Pinpoint the cell where the given text exists, returning its [x, y] midpoint coordinate. 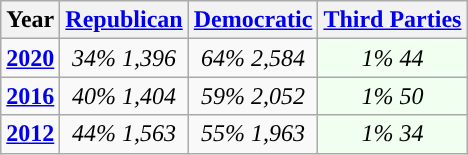
44% 1,563 [124, 134]
59% 2,052 [253, 96]
2020 [30, 58]
2016 [30, 96]
1% 50 [392, 96]
Year [30, 20]
Democratic [253, 20]
2012 [30, 134]
55% 1,963 [253, 134]
1% 34 [392, 134]
Third Parties [392, 20]
34% 1,396 [124, 58]
64% 2,584 [253, 58]
Republican [124, 20]
1% 44 [392, 58]
40% 1,404 [124, 96]
